Provide the (x, y) coordinate of the cell's center where the given text is located.  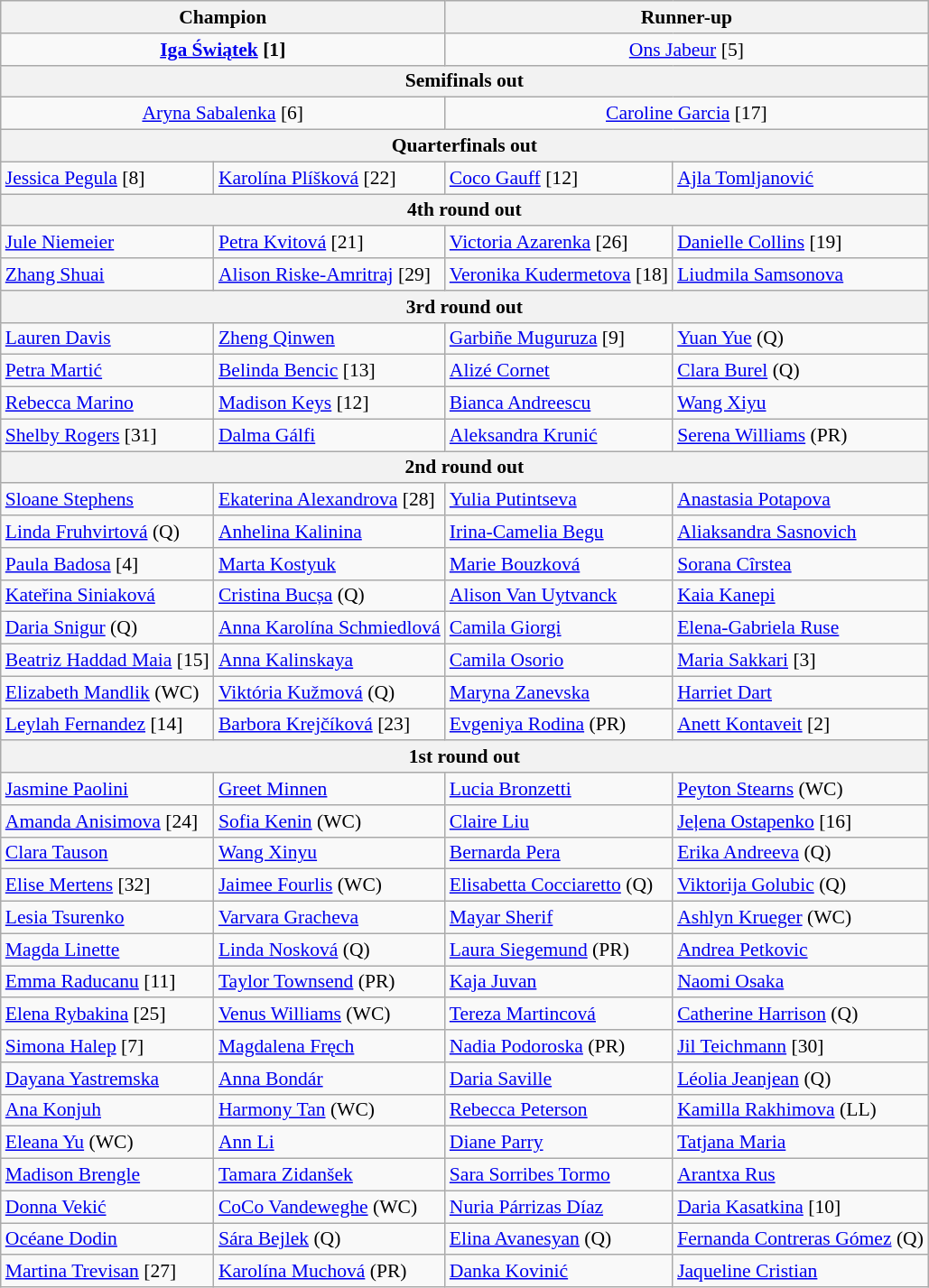
Taylor Townsend (PR) (330, 982)
Sofia Kenin (WC) (330, 821)
Claire Liu (559, 821)
Aliaksandra Sasnovich (800, 532)
Ekaterina Alexandrova [28] (330, 500)
Bianca Andreescu (559, 403)
Martina Trevisan [27] (107, 1272)
Iga Świątek [1] (223, 50)
Harriet Dart (800, 692)
Arantxa Rus (800, 1175)
Irina-Camelia Begu (559, 532)
Erika Andreeva (Q) (800, 853)
Nuria Párrizas Díaz (559, 1207)
CoCo Vandeweghe (WC) (330, 1207)
Varvara Gracheva (330, 918)
Aleksandra Krunić (559, 435)
Magda Linette (107, 950)
Maria Sakkari [3] (800, 661)
Sorana Cîrstea (800, 564)
Beatriz Haddad Maia [15] (107, 661)
1st round out (464, 757)
Viktória Kužmová (Q) (330, 692)
Nadia Podoroska (PR) (559, 1046)
Dalma Gálfi (330, 435)
Harmony Tan (WC) (330, 1110)
Anett Kontaveit [2] (800, 725)
Dayana Yastremska (107, 1079)
Lesia Tsurenko (107, 918)
Clara Burel (Q) (800, 371)
Barbora Krejčíková [23] (330, 725)
Jasmine Paolini (107, 789)
Camila Osorio (559, 661)
Sloane Stephens (107, 500)
Elisabetta Cocciaretto (Q) (559, 885)
Karolína Muchová (PR) (330, 1272)
Daria Saville (559, 1079)
Léolia Jeanjean (Q) (800, 1079)
Kamilla Rakhimova (LL) (800, 1110)
Petra Kvitová [21] (330, 243)
Veronika Kudermetova [18] (559, 274)
Paula Badosa [4] (107, 564)
Anhelina Kalinina (330, 532)
Elizabeth Mandlik (WC) (107, 692)
Belinda Bencic [13] (330, 371)
Peyton Stearns (WC) (800, 789)
Evgeniya Rodina (PR) (559, 725)
Ann Li (330, 1143)
4th round out (464, 210)
Alison Van Uytvanck (559, 596)
Amanda Anisimova [24] (107, 821)
Danielle Collins [19] (800, 243)
Anna Karolína Schmiedlová (330, 628)
Alison Riske-Amritraj [29] (330, 274)
Tamara Zidanšek (330, 1175)
Emma Raducanu [11] (107, 982)
Victoria Azarenka [26] (559, 243)
Quarterfinals out (464, 146)
Yuan Yue (Q) (800, 338)
Jaqueline Cristian (800, 1272)
Shelby Rogers [31] (107, 435)
Donna Vekić (107, 1207)
Daria Kasatkina [10] (800, 1207)
Alizé Cornet (559, 371)
Wang Xiyu (800, 403)
Diane Parry (559, 1143)
Liudmila Samsonova (800, 274)
Marta Kostyuk (330, 564)
Greet Minnen (330, 789)
Tatjana Maria (800, 1143)
Petra Martić (107, 371)
Catherine Harrison (Q) (800, 1015)
2nd round out (464, 468)
Zhang Shuai (107, 274)
Caroline Garcia [17] (686, 114)
Garbiñe Muguruza [9] (559, 338)
Jeļena Ostapenko [16] (800, 821)
Linda Nosková (Q) (330, 950)
Elena-Gabriela Ruse (800, 628)
Ons Jabeur [5] (686, 50)
Eleana Yu (WC) (107, 1143)
Lauren Davis (107, 338)
Tereza Martincová (559, 1015)
Venus Williams (WC) (330, 1015)
Leylah Fernandez [14] (107, 725)
3rd round out (464, 307)
Wang Xinyu (330, 853)
Rebecca Marino (107, 403)
Fernanda Contreras Gómez (Q) (800, 1239)
Jil Teichmann [30] (800, 1046)
Magdalena Fręch (330, 1046)
Serena Williams (PR) (800, 435)
Semifinals out (464, 81)
Ajla Tomljanović (800, 178)
Viktorija Golubic (Q) (800, 885)
Rebecca Peterson (559, 1110)
Anna Bondár (330, 1079)
Naomi Osaka (800, 982)
Coco Gauff [12] (559, 178)
Océane Dodin (107, 1239)
Zheng Qinwen (330, 338)
Lucia Bronzetti (559, 789)
Madison Brengle (107, 1175)
Bernarda Pera (559, 853)
Clara Tauson (107, 853)
Yulia Putintseva (559, 500)
Danka Kovinić (559, 1272)
Kateřina Siniaková (107, 596)
Karolína Plíšková [22] (330, 178)
Madison Keys [12] (330, 403)
Champion (223, 17)
Aryna Sabalenka [6] (223, 114)
Linda Fruhvirtová (Q) (107, 532)
Mayar Sherif (559, 918)
Ashlyn Krueger (WC) (800, 918)
Sara Sorribes Tormo (559, 1175)
Anastasia Potapova (800, 500)
Kaja Juvan (559, 982)
Jaimee Fourlis (WC) (330, 885)
Elina Avanesyan (Q) (559, 1239)
Daria Snigur (Q) (107, 628)
Elena Rybakina [25] (107, 1015)
Anna Kalinskaya (330, 661)
Jessica Pegula [8] (107, 178)
Cristina Bucșa (Q) (330, 596)
Runner-up (686, 17)
Camila Giorgi (559, 628)
Andrea Petkovic (800, 950)
Elise Mertens [32] (107, 885)
Laura Siegemund (PR) (559, 950)
Maryna Zanevska (559, 692)
Sára Bejlek (Q) (330, 1239)
Simona Halep [7] (107, 1046)
Ana Konjuh (107, 1110)
Marie Bouzková (559, 564)
Jule Niemeier (107, 243)
Kaia Kanepi (800, 596)
